Pinpoint the cell where the given text exists, returning its (X, Y) midpoint coordinate. 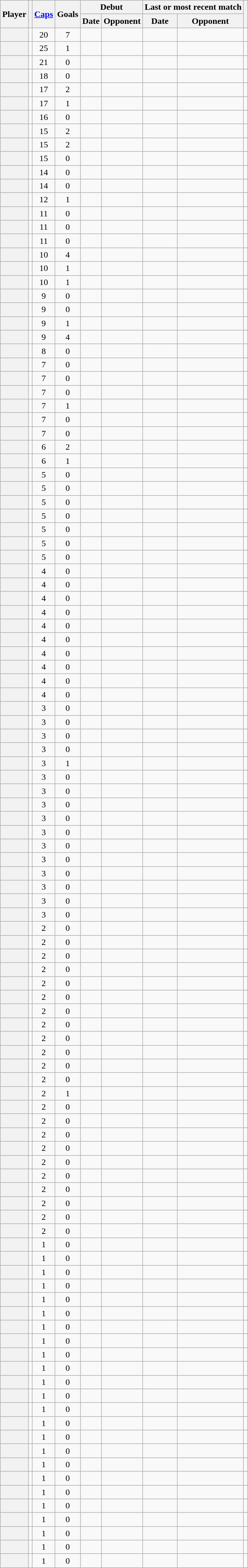
Caps (44, 14)
Last or most recent match (193, 7)
Debut (111, 7)
12 (44, 200)
Player (14, 14)
16 (44, 117)
21 (44, 62)
Goals (68, 14)
25 (44, 48)
20 (44, 35)
18 (44, 76)
8 (44, 351)
